Return the (x, y) coordinate for the center point of the cell that contains the specified text.  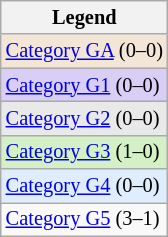
Category G3 (1–0) (84, 152)
Category G5 (3–1) (84, 219)
Category G4 (0–0) (84, 186)
Category G1 (0–0) (84, 85)
Legend (84, 17)
Category G2 (0–0) (84, 118)
Category GA (0–0) (84, 51)
